From the cell containing the given text, extract its center point as (x, y) coordinate. 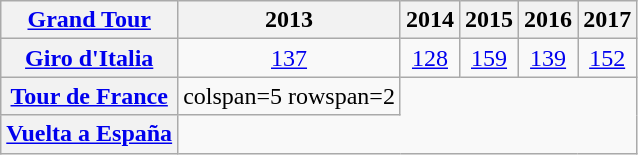
2016 (548, 20)
Tour de France (90, 96)
2013 (290, 20)
2017 (608, 20)
Giro d'Italia (90, 58)
colspan=5 rowspan=2 (290, 96)
159 (488, 58)
139 (548, 58)
152 (608, 58)
Grand Tour (90, 20)
Vuelta a España (90, 134)
2014 (430, 20)
2015 (488, 20)
128 (430, 58)
137 (290, 58)
